Return the (X, Y) coordinate for the center point of the cell that contains the specified text.  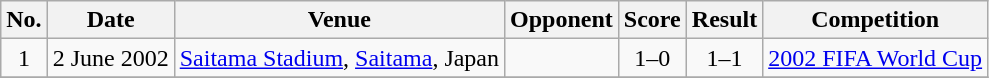
Result (724, 20)
1 (24, 58)
Competition (876, 20)
No. (24, 20)
1–0 (652, 58)
Saitama Stadium, Saitama, Japan (339, 58)
Score (652, 20)
2002 FIFA World Cup (876, 58)
Opponent (562, 20)
2 June 2002 (110, 58)
Venue (339, 20)
Date (110, 20)
1–1 (724, 58)
